Capture the cell that displays the provided text and extract its [X, Y] central coordinate. 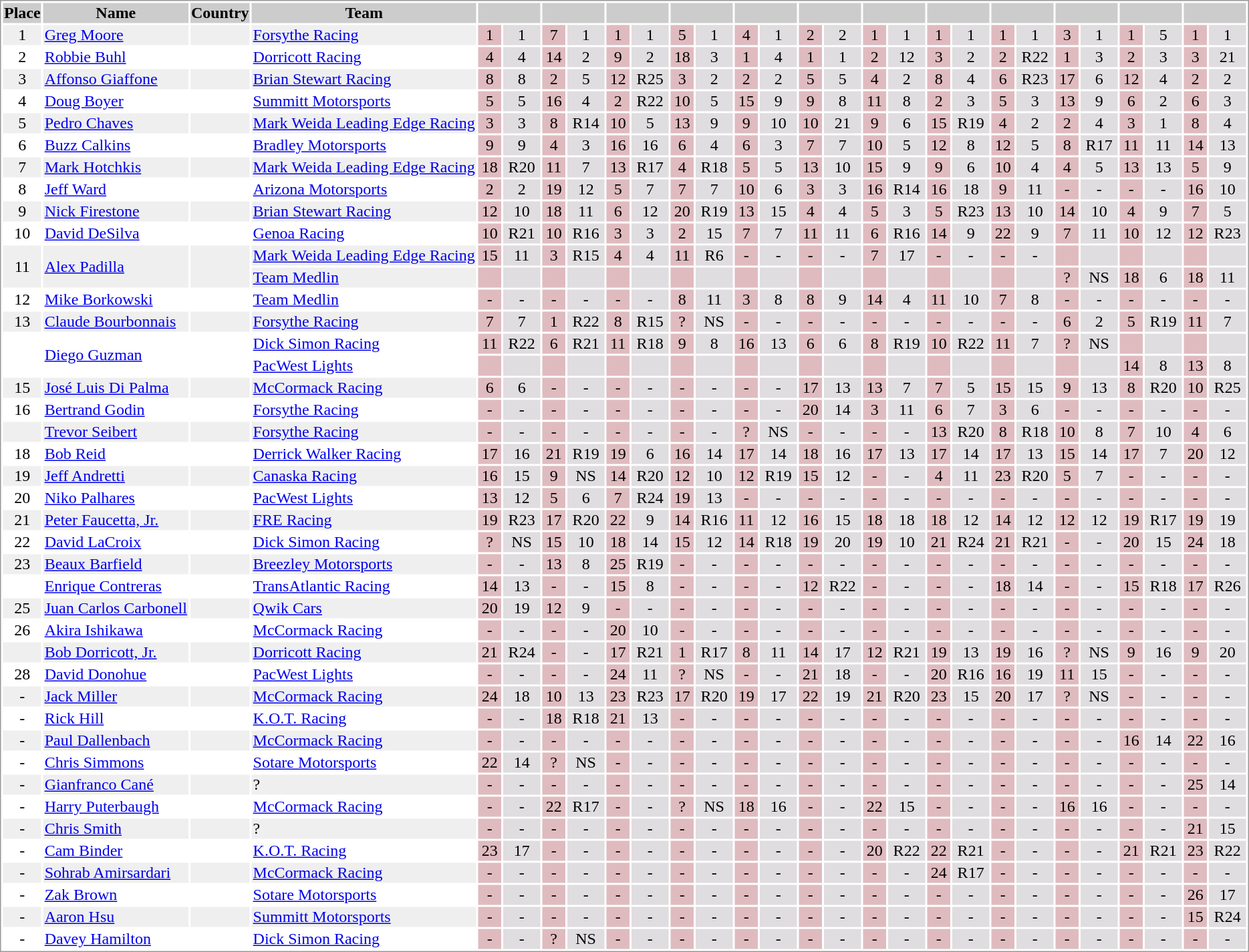
José Luis Di Palma [116, 388]
Juan Carlos Carbonell [116, 609]
Bob Dorricott, Jr. [116, 653]
Breezley Motorsports [364, 565]
Davey Hamilton [116, 939]
Chris Smith [116, 829]
Gianfranco Cané [116, 785]
FRE Racing [364, 520]
Team [364, 13]
Nick Firestone [116, 212]
Greg Moore [116, 35]
David Donohue [116, 674]
Alex Padilla [116, 267]
Akira Ishikawa [116, 630]
Enrique Contreras [116, 586]
Name [116, 13]
Jack Miller [116, 697]
Cam Binder [116, 850]
Rick Hill [116, 718]
TransAtlantic Racing [364, 586]
Affonso Giaffone [116, 80]
Qwik Cars [364, 609]
David LaCroix [116, 542]
Doug Boyer [116, 101]
R6 [714, 256]
Jeff Ward [116, 189]
Bob Reid [116, 454]
Place [22, 13]
Harry Puterbaugh [116, 806]
Niko Palhares [116, 498]
Buzz Calkins [116, 145]
Mike Borkowski [116, 300]
Claude Bourbonnais [116, 321]
Arizona Motorsports [364, 189]
R26 [1227, 586]
Derrick Walker Racing [364, 454]
Aaron Hsu [116, 917]
Zak Brown [116, 895]
Genoa Racing [364, 233]
Paul Dallenbach [116, 741]
Chris Simmons [116, 762]
Pedro Chaves [116, 124]
Peter Faucetta, Jr. [116, 520]
Diego Guzman [116, 355]
David DeSilva [116, 233]
Country [220, 13]
Mark Hotchkis [116, 168]
Robbie Buhl [116, 57]
Bertrand Godin [116, 410]
Beaux Barfield [116, 565]
Trevor Seibert [116, 432]
28 [22, 674]
Canaska Racing [364, 476]
Bradley Motorsports [364, 145]
Sohrab Amirsardari [116, 873]
Jeff Andretti [116, 476]
